Locate the cell with the specified text and output its [x, y] center coordinate. 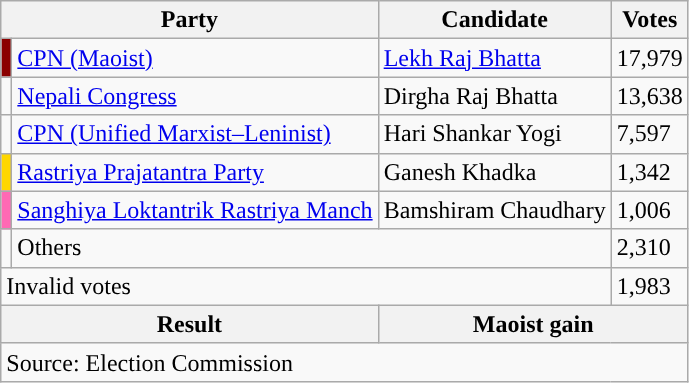
Hari Shankar Yogi [494, 134]
Rastriya Prajatantra Party [195, 172]
17,979 [650, 58]
Lekh Raj Bhatta [494, 58]
Invalid votes [306, 286]
1,006 [650, 210]
7,597 [650, 134]
13,638 [650, 96]
Candidate [494, 20]
Dirgha Raj Bhatta [494, 96]
CPN (Maoist) [195, 58]
CPN (Unified Marxist–Leninist) [195, 134]
1,983 [650, 286]
Sanghiya Loktantrik Rastriya Manch [195, 210]
Nepali Congress [195, 96]
Source: Election Commission [344, 362]
2,310 [650, 248]
Party [190, 20]
1,342 [650, 172]
Others [312, 248]
Maoist gain [533, 324]
Votes [650, 20]
Bamshiram Chaudhary [494, 210]
Result [190, 324]
Ganesh Khadka [494, 172]
